Find where the given text appears and provide that cell's center as [x, y] coordinate. 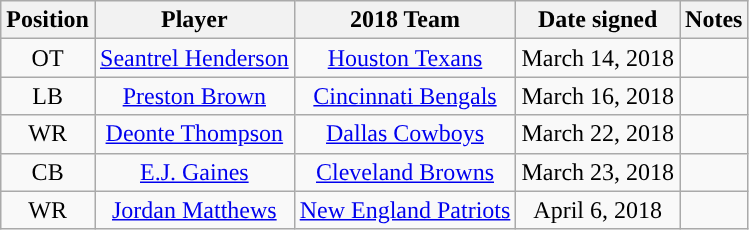
Dallas Cowboys [405, 134]
Cleveland Browns [405, 172]
March 16, 2018 [598, 96]
Deonte Thompson [194, 134]
Preston Brown [194, 96]
Player [194, 20]
OT [48, 58]
April 6, 2018 [598, 210]
March 22, 2018 [598, 134]
March 23, 2018 [598, 172]
Jordan Matthews [194, 210]
E.J. Gaines [194, 172]
LB [48, 96]
New England Patriots [405, 210]
Seantrel Henderson [194, 58]
Cincinnati Bengals [405, 96]
Houston Texans [405, 58]
Position [48, 20]
2018 Team [405, 20]
Notes [714, 20]
CB [48, 172]
Date signed [598, 20]
March 14, 2018 [598, 58]
